Locate the cell with the specified text and output its [x, y] center coordinate. 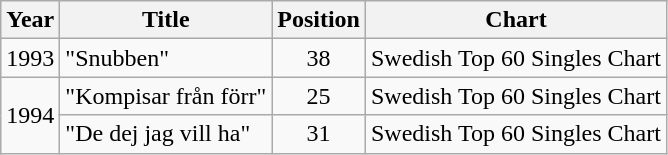
Position [319, 20]
1993 [30, 58]
"Kompisar från förr" [166, 96]
"De dej jag vill ha" [166, 134]
25 [319, 96]
"Snubben" [166, 58]
1994 [30, 115]
Chart [516, 20]
38 [319, 58]
Year [30, 20]
31 [319, 134]
Title [166, 20]
